Locate the cell with the specified text and output its (x, y) center coordinate. 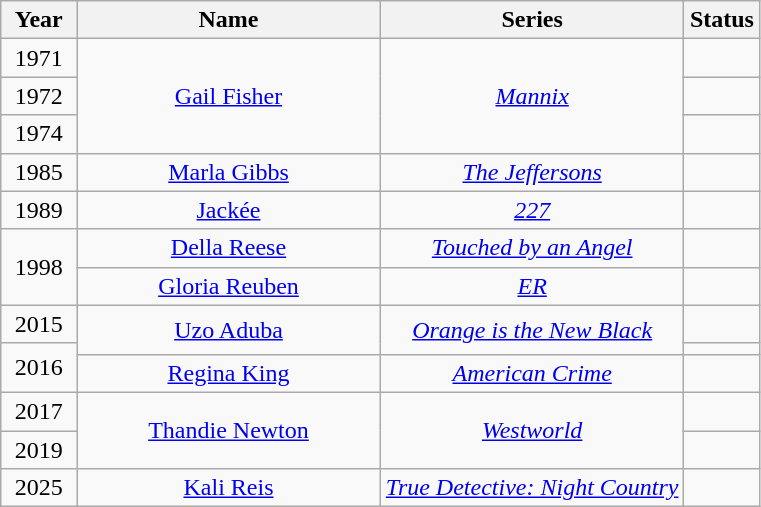
1985 (39, 172)
Status (722, 20)
Series (532, 20)
2019 (39, 449)
Gail Fisher (229, 96)
Gloria Reuben (229, 286)
1998 (39, 267)
Thandie Newton (229, 430)
Jackée (229, 210)
ER (532, 286)
1974 (39, 134)
Touched by an Angel (532, 248)
Della Reese (229, 248)
Mannix (532, 96)
Westworld (532, 430)
Year (39, 20)
The Jeffersons (532, 172)
2025 (39, 488)
1972 (39, 96)
Orange is the New Black (532, 330)
2016 (39, 368)
Name (229, 20)
227 (532, 210)
Kali Reis (229, 488)
Regina King (229, 373)
American Crime (532, 373)
True Detective: Night Country (532, 488)
Uzo Aduba (229, 330)
2017 (39, 411)
1971 (39, 58)
2015 (39, 324)
Marla Gibbs (229, 172)
1989 (39, 210)
